Detect which cell encompasses the target text, then output its (X, Y) center coordinate. 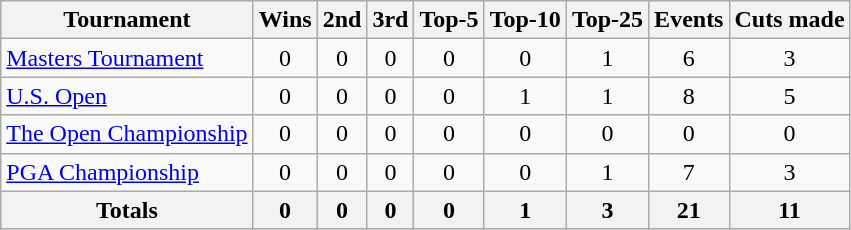
Top-10 (525, 20)
Events (689, 20)
Masters Tournament (127, 58)
7 (689, 172)
U.S. Open (127, 96)
Top-5 (449, 20)
The Open Championship (127, 134)
5 (790, 96)
3rd (390, 20)
21 (689, 210)
2nd (342, 20)
Wins (285, 20)
PGA Championship (127, 172)
Cuts made (790, 20)
Top-25 (607, 20)
Tournament (127, 20)
6 (689, 58)
Totals (127, 210)
8 (689, 96)
11 (790, 210)
